Identify which cell holds the provided text, then report its [X, Y] central coordinate. 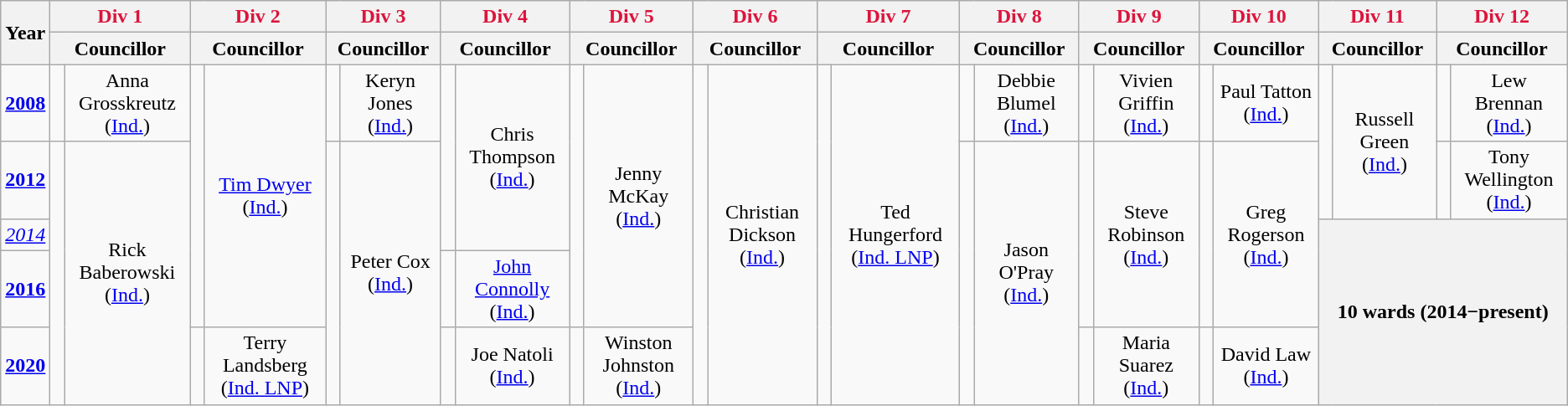
Div 2 [258, 17]
Tim Dwyer (Ind.) [265, 196]
Anna Grosskreutz (Ind.) [127, 103]
Div 5 [632, 17]
Div 6 [756, 17]
Christian Dickson (Ind.) [762, 234]
Vivien Griffin (Ind.) [1146, 103]
Terry Landsberg (Ind. LNP) [265, 366]
2020 [25, 366]
Paul Tatton (Ind.) [1266, 103]
2014 [25, 234]
2016 [25, 289]
Russell Green (Ind.) [1384, 141]
Div 7 [889, 17]
Div 8 [1019, 17]
Rick Baberowski (Ind.) [127, 273]
Lew Brennan (Ind.) [1509, 103]
Jason O'Pray (Ind.) [1025, 273]
Greg Rogerson (Ind.) [1266, 234]
Div 11 [1377, 17]
Joe Natoli (Ind.) [513, 366]
Peter Cox (Ind.) [390, 273]
2008 [25, 103]
10 wards (2014−present) [1442, 311]
Div 12 [1503, 17]
Div 3 [384, 17]
David Law (Ind.) [1266, 366]
Year [25, 33]
Maria Suarez (Ind.) [1146, 366]
Tony Wellington (Ind.) [1509, 180]
John Connolly (Ind.) [513, 289]
Ted Hungerford (Ind. LNP) [896, 234]
Debbie Blumel (Ind.) [1025, 103]
Chris Thompson (Ind.) [513, 157]
Keryn Jones (Ind.) [390, 103]
Winston Johnston (Ind.) [638, 366]
Div 9 [1139, 17]
Div 1 [121, 17]
Steve Robinson (Ind.) [1146, 234]
Jenny McKay (Ind.) [638, 196]
2012 [25, 180]
Div 10 [1260, 17]
Div 4 [505, 17]
